Detect which cell encompasses the target text, then output its (X, Y) center coordinate. 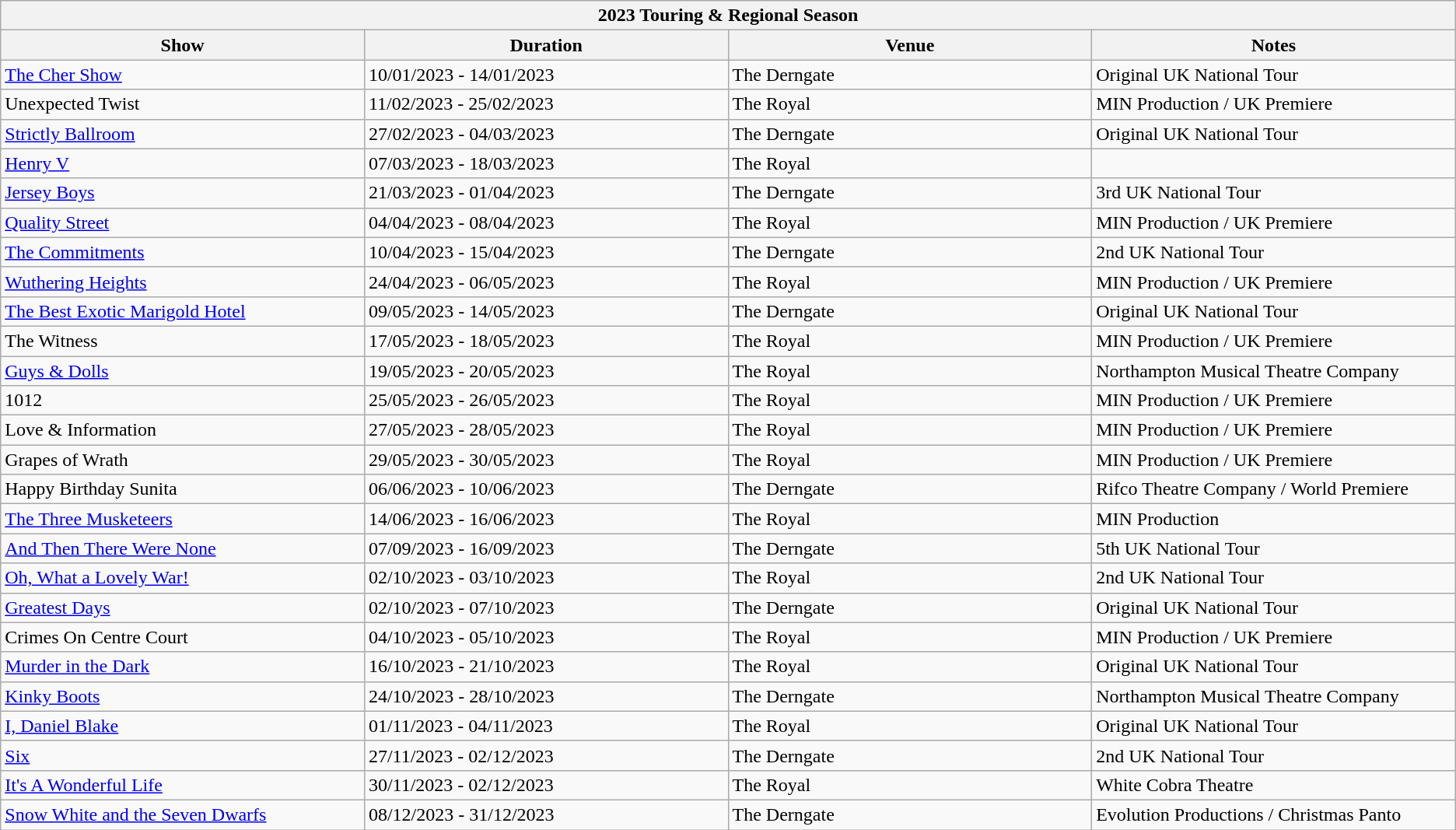
2023 Touring & Regional Season (728, 16)
Wuthering Heights (183, 282)
07/03/2023 - 18/03/2023 (546, 163)
01/11/2023 - 04/11/2023 (546, 726)
Happy Birthday Sunita (183, 489)
Quality Street (183, 222)
Grapes of Wrath (183, 460)
Henry V (183, 163)
5th UK National Tour (1274, 548)
MIN Production (1274, 519)
1012 (183, 401)
11/02/2023 - 25/02/2023 (546, 104)
16/10/2023 - 21/10/2023 (546, 667)
Strictly Ballroom (183, 134)
Greatest Days (183, 608)
Evolution Productions / Christmas Panto (1274, 814)
09/05/2023 - 14/05/2023 (546, 311)
Venue (910, 45)
27/11/2023 - 02/12/2023 (546, 755)
19/05/2023 - 20/05/2023 (546, 371)
The Witness (183, 341)
Crimes On Centre Court (183, 637)
24/10/2023 - 28/10/2023 (546, 696)
Jersey Boys (183, 193)
Kinky Boots (183, 696)
17/05/2023 - 18/05/2023 (546, 341)
27/02/2023 - 04/03/2023 (546, 134)
02/10/2023 - 07/10/2023 (546, 608)
3rd UK National Tour (1274, 193)
I, Daniel Blake (183, 726)
Guys & Dolls (183, 371)
29/05/2023 - 30/05/2023 (546, 460)
Murder in the Dark (183, 667)
27/05/2023 - 28/05/2023 (546, 430)
It's A Wonderful Life (183, 785)
And Then There Were None (183, 548)
10/04/2023 - 15/04/2023 (546, 252)
04/04/2023 - 08/04/2023 (546, 222)
25/05/2023 - 26/05/2023 (546, 401)
The Commitments (183, 252)
Duration (546, 45)
08/12/2023 - 31/12/2023 (546, 814)
30/11/2023 - 02/12/2023 (546, 785)
06/06/2023 - 10/06/2023 (546, 489)
04/10/2023 - 05/10/2023 (546, 637)
Snow White and the Seven Dwarfs (183, 814)
Oh, What a Lovely War! (183, 578)
White Cobra Theatre (1274, 785)
Notes (1274, 45)
07/09/2023 - 16/09/2023 (546, 548)
Unexpected Twist (183, 104)
Show (183, 45)
10/01/2023 - 14/01/2023 (546, 75)
The Three Musketeers (183, 519)
Rifco Theatre Company / World Premiere (1274, 489)
The Cher Show (183, 75)
Six (183, 755)
The Best Exotic Marigold Hotel (183, 311)
21/03/2023 - 01/04/2023 (546, 193)
24/04/2023 - 06/05/2023 (546, 282)
02/10/2023 - 03/10/2023 (546, 578)
Love & Information (183, 430)
14/06/2023 - 16/06/2023 (546, 519)
